Scan for the cell matching the given text and deliver its (x, y) coordinate at center. 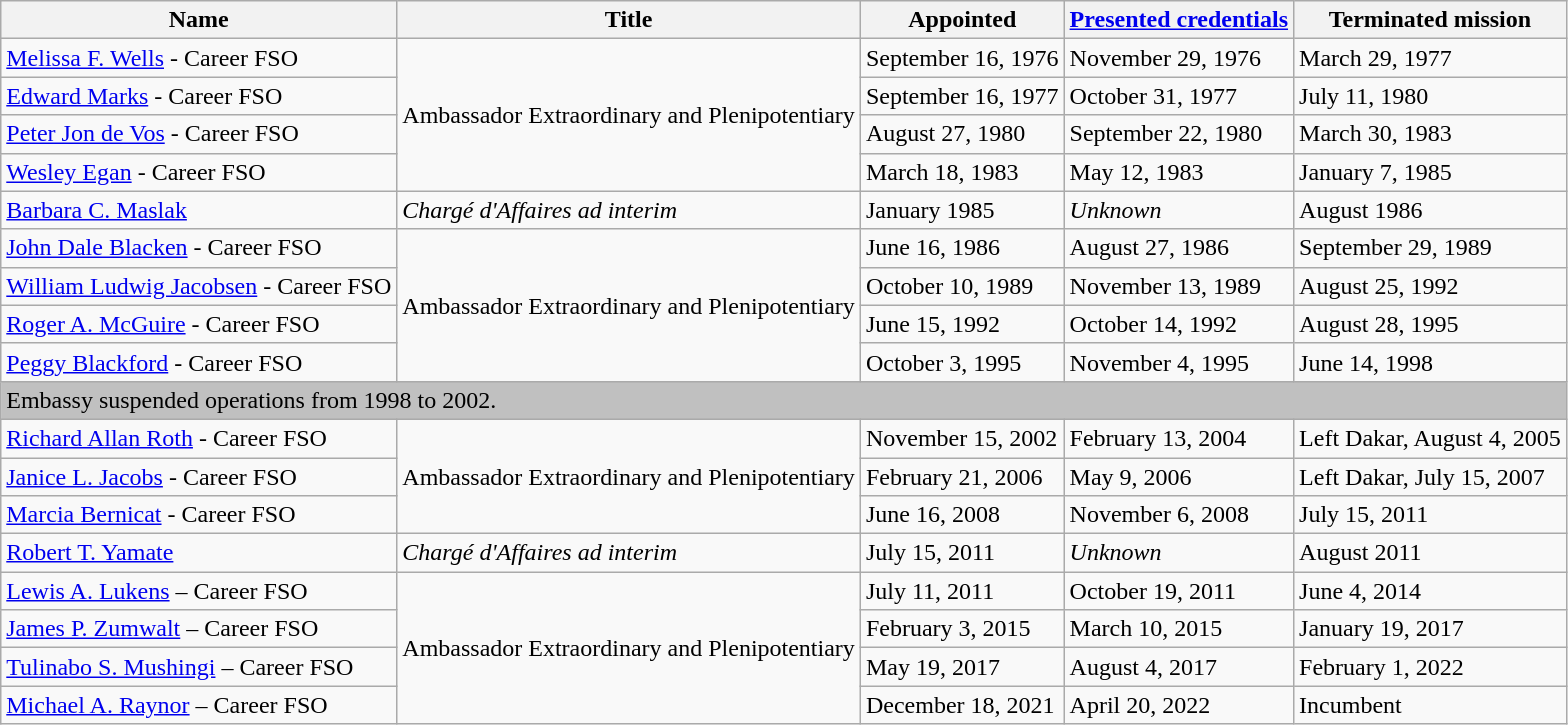
September 16, 1976 (962, 58)
August 27, 1980 (962, 134)
January 1985 (962, 210)
Janice L. Jacobs - Career FSO (199, 477)
Terminated mission (1430, 20)
February 1, 2022 (1430, 667)
September 16, 1977 (962, 96)
Melissa F. Wells - Career FSO (199, 58)
Name (199, 20)
March 30, 1983 (1430, 134)
Marcia Bernicat - Career FSO (199, 515)
Presented credentials (1178, 20)
Tulinabo S. Mushingi – Career FSO (199, 667)
September 22, 1980 (1178, 134)
March 18, 1983 (962, 172)
Peggy Blackford - Career FSO (199, 362)
Roger A. McGuire - Career FSO (199, 324)
June 16, 1986 (962, 248)
July 11, 2011 (962, 591)
Barbara C. Maslak (199, 210)
Richard Allan Roth - Career FSO (199, 438)
November 15, 2002 (962, 438)
William Ludwig Jacobsen - Career FSO (199, 286)
January 7, 1985 (1430, 172)
October 10, 1989 (962, 286)
August 4, 2017 (1178, 667)
December 18, 2021 (962, 705)
Appointed (962, 20)
Title (629, 20)
February 3, 2015 (962, 629)
February 13, 2004 (1178, 438)
May 12, 1983 (1178, 172)
Incumbent (1430, 705)
May 9, 2006 (1178, 477)
Lewis A. Lukens – Career FSO (199, 591)
John Dale Blacken - Career FSO (199, 248)
September 29, 1989 (1430, 248)
May 19, 2017 (962, 667)
Edward Marks - Career FSO (199, 96)
April 20, 2022 (1178, 705)
Wesley Egan - Career FSO (199, 172)
March 10, 2015 (1178, 629)
June 14, 1998 (1430, 362)
August 25, 1992 (1430, 286)
November 29, 1976 (1178, 58)
August 2011 (1430, 553)
Michael A. Raynor – Career FSO (199, 705)
June 16, 2008 (962, 515)
Embassy suspended operations from 1998 to 2002. (784, 400)
October 14, 1992 (1178, 324)
July 11, 1980 (1430, 96)
November 6, 2008 (1178, 515)
Left Dakar, July 15, 2007 (1430, 477)
James P. Zumwalt – Career FSO (199, 629)
Robert T. Yamate (199, 553)
October 31, 1977 (1178, 96)
Left Dakar, August 4, 2005 (1430, 438)
August 28, 1995 (1430, 324)
June 15, 1992 (962, 324)
August 1986 (1430, 210)
June 4, 2014 (1430, 591)
Peter Jon de Vos - Career FSO (199, 134)
February 21, 2006 (962, 477)
January 19, 2017 (1430, 629)
October 19, 2011 (1178, 591)
August 27, 1986 (1178, 248)
October 3, 1995 (962, 362)
March 29, 1977 (1430, 58)
November 4, 1995 (1178, 362)
November 13, 1989 (1178, 286)
